Find where the given text appears and provide that cell's center as (X, Y) coordinate. 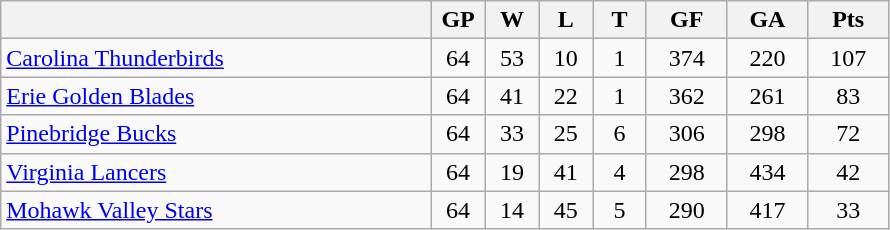
220 (768, 58)
T (620, 20)
83 (848, 96)
GF (686, 20)
10 (566, 58)
GP (458, 20)
72 (848, 134)
Mohawk Valley Stars (216, 210)
434 (768, 172)
W (512, 20)
Erie Golden Blades (216, 96)
Carolina Thunderbirds (216, 58)
22 (566, 96)
Virginia Lancers (216, 172)
417 (768, 210)
362 (686, 96)
4 (620, 172)
14 (512, 210)
Pinebridge Bucks (216, 134)
25 (566, 134)
19 (512, 172)
290 (686, 210)
45 (566, 210)
6 (620, 134)
GA (768, 20)
107 (848, 58)
53 (512, 58)
5 (620, 210)
42 (848, 172)
306 (686, 134)
Pts (848, 20)
261 (768, 96)
374 (686, 58)
L (566, 20)
